Scan for the cell matching the given text and deliver its (X, Y) coordinate at center. 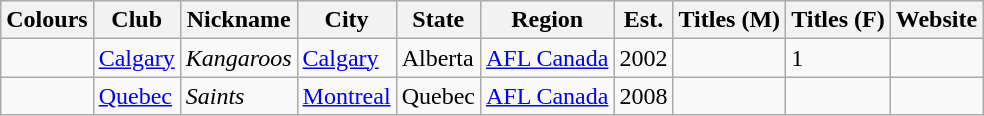
2002 (644, 58)
Nickname (238, 20)
Montreal (346, 96)
1 (838, 58)
Colours (47, 20)
Website (936, 20)
2008 (644, 96)
Titles (F) (838, 20)
City (346, 20)
Saints (238, 96)
Titles (M) (730, 20)
Est. (644, 20)
Region (546, 20)
Club (136, 20)
State (438, 20)
Alberta (438, 58)
Kangaroos (238, 58)
